Extract the (x, y) coordinate from the center of the cell holding the provided text.  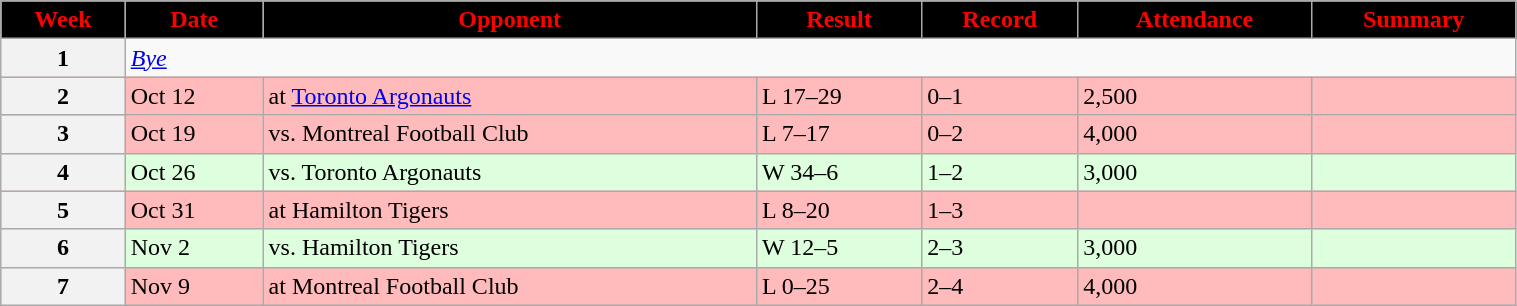
2–4 (1000, 286)
L 8–20 (838, 210)
Nov 2 (194, 248)
1–2 (1000, 172)
Attendance (1195, 20)
at Hamilton Tigers (510, 210)
Opponent (510, 20)
Nov 9 (194, 286)
vs. Montreal Football Club (510, 134)
Bye (820, 58)
Result (838, 20)
Week (63, 20)
6 (63, 248)
at Toronto Argonauts (510, 96)
3 (63, 134)
Summary (1414, 20)
at Montreal Football Club (510, 286)
1 (63, 58)
0–2 (1000, 134)
5 (63, 210)
1–3 (1000, 210)
Oct 19 (194, 134)
W 12–5 (838, 248)
Oct 26 (194, 172)
2,500 (1195, 96)
Oct 12 (194, 96)
W 34–6 (838, 172)
Record (1000, 20)
Oct 31 (194, 210)
vs. Toronto Argonauts (510, 172)
L 7–17 (838, 134)
7 (63, 286)
2–3 (1000, 248)
2 (63, 96)
4 (63, 172)
vs. Hamilton Tigers (510, 248)
L 17–29 (838, 96)
Date (194, 20)
0–1 (1000, 96)
L 0–25 (838, 286)
